Return (X, Y) of the center of cell containing provided text 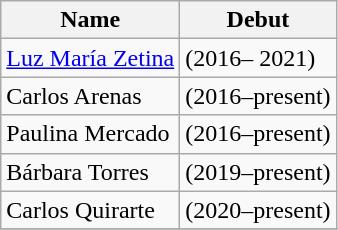
Debut (258, 20)
Paulina Mercado (90, 134)
Name (90, 20)
(2020–present) (258, 210)
Carlos Arenas (90, 96)
Luz María Zetina (90, 58)
(2019–present) (258, 172)
Bárbara Torres (90, 172)
(2016– 2021) (258, 58)
Carlos Quirarte (90, 210)
